Find where the given text appears and provide that cell's center as (x, y) coordinate. 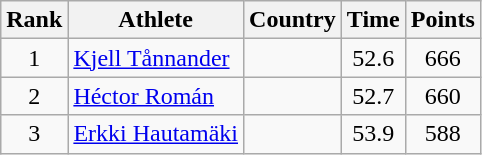
Rank (34, 20)
1 (34, 58)
Country (293, 20)
660 (442, 96)
Points (442, 20)
Héctor Román (156, 96)
Athlete (156, 20)
2 (34, 96)
Time (373, 20)
666 (442, 58)
52.7 (373, 96)
53.9 (373, 134)
3 (34, 134)
Kjell Tånnander (156, 58)
Erkki Hautamäki (156, 134)
588 (442, 134)
52.6 (373, 58)
